From the cell containing the given text, extract its center point as (X, Y) coordinate. 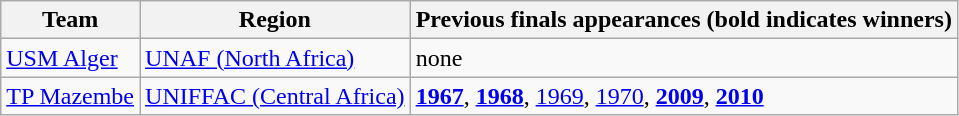
USM Alger (70, 58)
1967, 1968, 1969, 1970, 2009, 2010 (684, 96)
TP Mazembe (70, 96)
none (684, 58)
UNIFFAC (Central Africa) (276, 96)
UNAF (North Africa) (276, 58)
Previous finals appearances (bold indicates winners) (684, 20)
Team (70, 20)
Region (276, 20)
